Detect which cell encompasses the target text, then output its [X, Y] center coordinate. 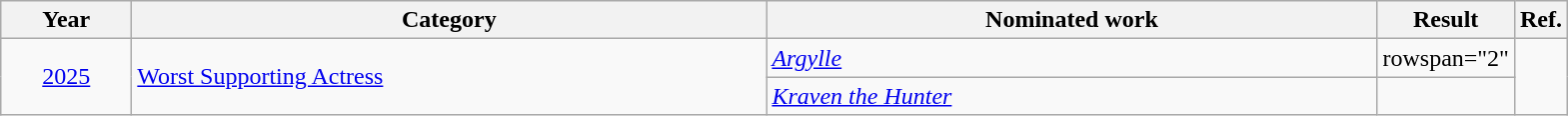
rowspan="2" [1446, 58]
Result [1446, 20]
Argylle [1071, 58]
Nominated work [1071, 20]
Ref. [1541, 20]
Year [66, 20]
Worst Supporting Actress [450, 77]
2025 [66, 77]
Category [450, 20]
Kraven the Hunter [1071, 96]
